Return the [x, y] coordinate for the center point of the cell that contains the specified text.  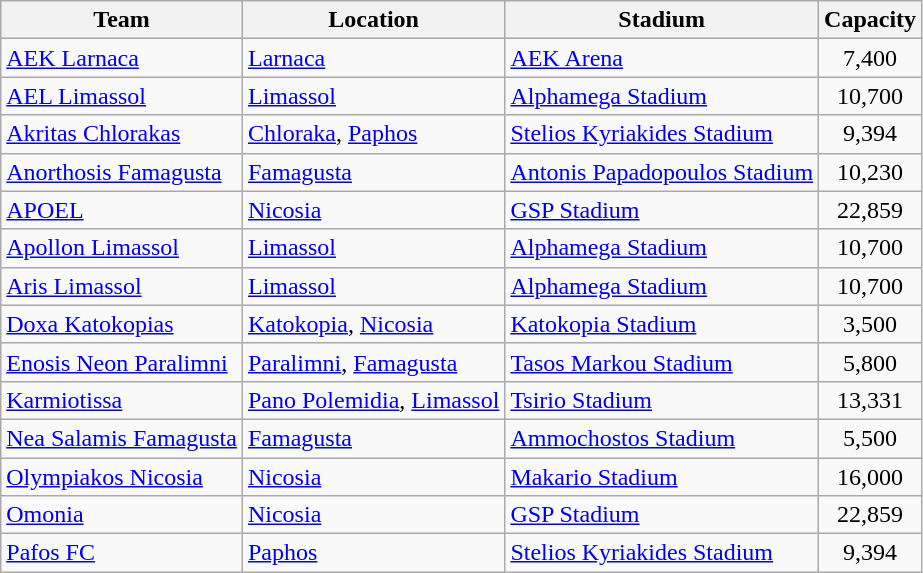
Stadium [662, 20]
Doxa Katokopias [122, 324]
APOEL [122, 210]
Pafos FC [122, 553]
5,500 [870, 438]
AEL Limassol [122, 96]
Chloraka, Paphos [373, 134]
Katokopia, Nicosia [373, 324]
Aris Limassol [122, 286]
Karmiotissa [122, 400]
Larnaca [373, 58]
Nea Salamis Famagusta [122, 438]
Apollon Limassol [122, 248]
3,500 [870, 324]
Akritas Chlorakas [122, 134]
16,000 [870, 477]
Makario Stadium [662, 477]
Olympiakos Nicosia [122, 477]
Paphos [373, 553]
Enosis Neon Paralimni [122, 362]
AEK Larnaca [122, 58]
Paralimni, Famagusta [373, 362]
Tasos Markou Stadium [662, 362]
5,800 [870, 362]
7,400 [870, 58]
Tsirio Stadium [662, 400]
Pano Polemidia, Limassol [373, 400]
Katokopia Stadium [662, 324]
10,230 [870, 172]
Team [122, 20]
Location [373, 20]
Capacity [870, 20]
Anorthosis Famagusta [122, 172]
AEK Arena [662, 58]
Antonis Papadopoulos Stadium [662, 172]
13,331 [870, 400]
Omonia [122, 515]
Ammochostos Stadium [662, 438]
